Scan for the cell matching the given text and deliver its [x, y] coordinate at center. 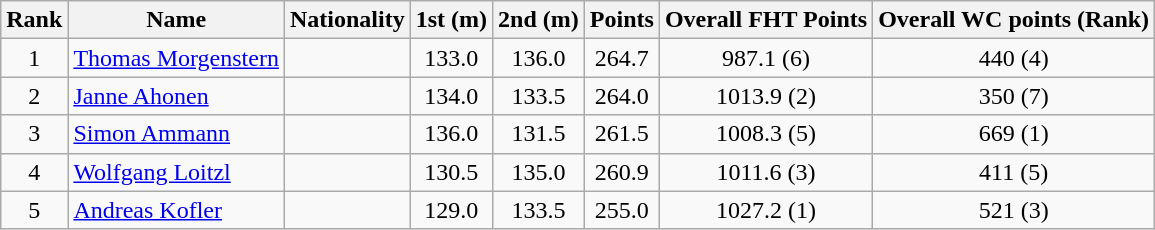
669 (1) [1014, 134]
1011.6 (3) [766, 172]
3 [34, 134]
1st (m) [451, 20]
5 [34, 210]
129.0 [451, 210]
Points [622, 20]
350 (7) [1014, 96]
440 (4) [1014, 58]
987.1 (6) [766, 58]
521 (3) [1014, 210]
Overall FHT Points [766, 20]
2nd (m) [539, 20]
130.5 [451, 172]
255.0 [622, 210]
1013.9 (2) [766, 96]
260.9 [622, 172]
Simon Ammann [176, 134]
133.0 [451, 58]
411 (5) [1014, 172]
Wolfgang Loitzl [176, 172]
134.0 [451, 96]
Thomas Morgenstern [176, 58]
1 [34, 58]
131.5 [539, 134]
1008.3 (5) [766, 134]
135.0 [539, 172]
4 [34, 172]
264.0 [622, 96]
2 [34, 96]
1027.2 (1) [766, 210]
Name [176, 20]
Janne Ahonen [176, 96]
264.7 [622, 58]
Nationality [347, 20]
Overall WC points (Rank) [1014, 20]
Andreas Kofler [176, 210]
261.5 [622, 134]
Rank [34, 20]
